Return (X, Y) of the center of cell containing provided text 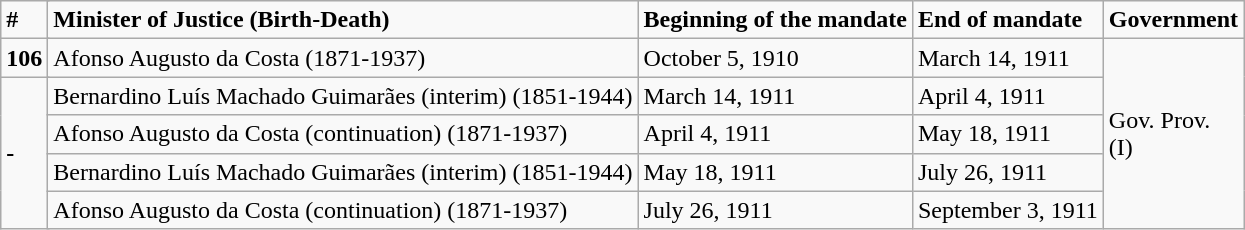
# (24, 20)
October 5, 1910 (775, 58)
Beginning of the mandate (775, 20)
September 3, 1911 (1008, 210)
Minister of Justice (Birth-Death) (343, 20)
Government (1173, 20)
106 (24, 58)
End of mandate (1008, 20)
Gov. Prov.(I) (1173, 134)
- (24, 153)
Afonso Augusto da Costa (1871-1937) (343, 58)
